Capture the cell that displays the provided text and extract its (x, y) central coordinate. 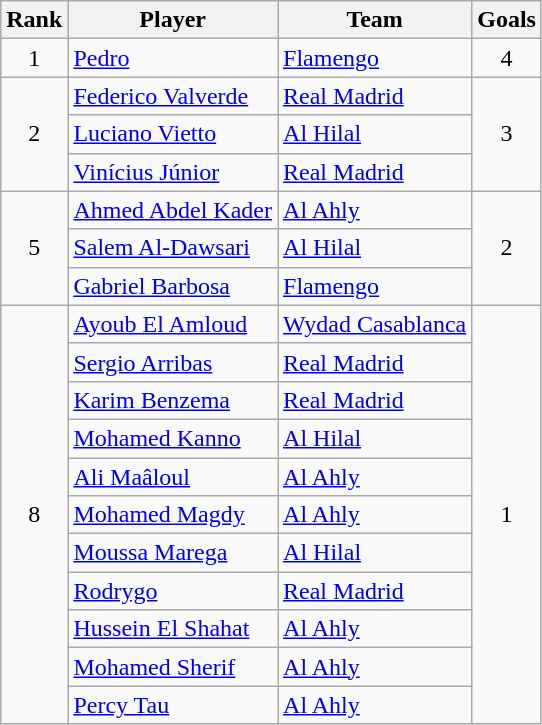
8 (34, 514)
Ahmed Abdel Kader (173, 210)
Rodrygo (173, 591)
Player (173, 20)
Federico Valverde (173, 96)
Moussa Marega (173, 553)
Gabriel Barbosa (173, 286)
Karim Benzema (173, 400)
Salem Al-Dawsari (173, 248)
5 (34, 248)
Sergio Arribas (173, 362)
Wydad Casablanca (375, 324)
Hussein El Shahat (173, 629)
Vinícius Júnior (173, 172)
Ayoub El Amloud (173, 324)
Mohamed Kanno (173, 438)
Mohamed Magdy (173, 515)
Percy Tau (173, 705)
Ali Maâloul (173, 477)
4 (507, 58)
Mohamed Sherif (173, 667)
Luciano Vietto (173, 134)
Pedro (173, 58)
3 (507, 134)
Team (375, 20)
Goals (507, 20)
Rank (34, 20)
